Return the [x, y] coordinate for the center point of the cell that contains the specified text.  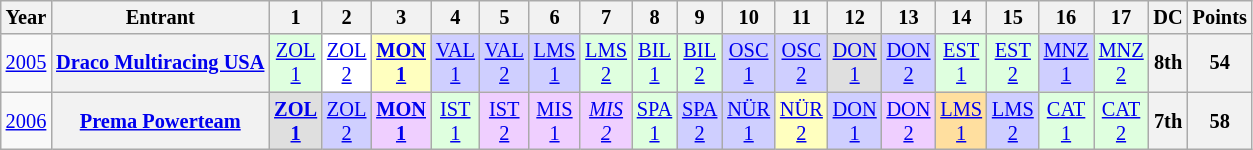
2005 [26, 63]
CAT2 [1122, 121]
2 [346, 17]
NÜR1 [748, 121]
12 [855, 17]
IST1 [456, 121]
8 [654, 17]
16 [1066, 17]
6 [555, 17]
7th [1168, 121]
MIS1 [555, 121]
7 [606, 17]
8th [1168, 63]
54 [1220, 63]
OSC2 [802, 63]
OSC1 [748, 63]
15 [1013, 17]
5 [504, 17]
Draco Multiracing USA [160, 63]
4 [456, 17]
SPA2 [700, 121]
DC [1168, 17]
13 [909, 17]
MNZ2 [1122, 63]
1 [296, 17]
14 [961, 17]
MIS2 [606, 121]
VAL2 [504, 63]
BIL1 [654, 63]
Year [26, 17]
17 [1122, 17]
3 [401, 17]
VAL1 [456, 63]
58 [1220, 121]
SPA1 [654, 121]
Entrant [160, 17]
Prema Powerteam [160, 121]
MNZ1 [1066, 63]
EST2 [1013, 63]
Points [1220, 17]
11 [802, 17]
BIL2 [700, 63]
CAT1 [1066, 121]
2006 [26, 121]
IST2 [504, 121]
NÜR2 [802, 121]
EST1 [961, 63]
9 [700, 17]
10 [748, 17]
